Scan for the cell matching the given text and deliver its [X, Y] coordinate at center. 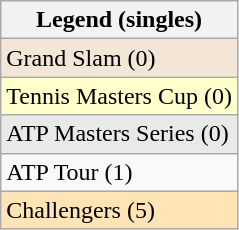
ATP Tour (1) [120, 172]
Tennis Masters Cup (0) [120, 96]
Grand Slam (0) [120, 58]
ATP Masters Series (0) [120, 134]
Legend (singles) [120, 20]
Challengers (5) [120, 210]
